Capture the cell that displays the provided text and extract its (x, y) central coordinate. 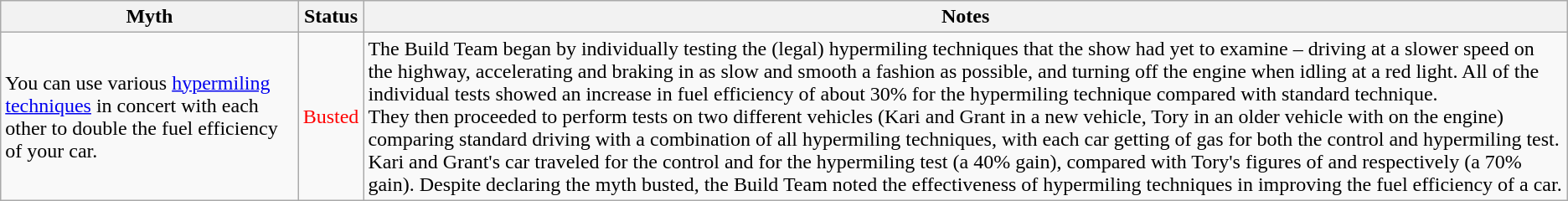
Myth (149, 17)
Notes (965, 17)
You can use various hypermiling techniques in concert with each other to double the fuel efficiency of your car. (149, 116)
Busted (331, 116)
Status (331, 17)
